Output the (x, y) coordinate of the center of the cell containing the given text.  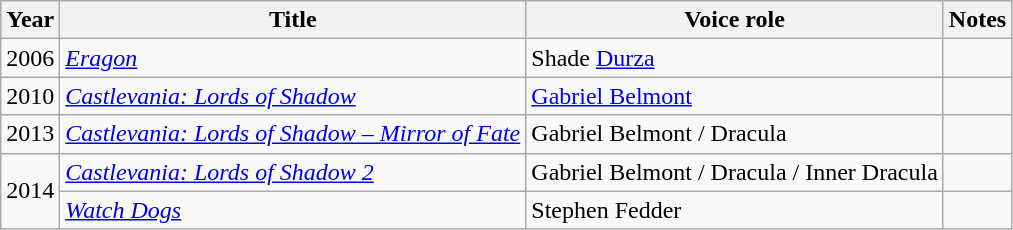
2006 (30, 58)
Castlevania: Lords of Shadow (293, 96)
Year (30, 20)
Gabriel Belmont (735, 96)
2014 (30, 191)
Castlevania: Lords of Shadow 2 (293, 172)
Voice role (735, 20)
Stephen Fedder (735, 210)
Watch Dogs (293, 210)
Gabriel Belmont / Dracula (735, 134)
2013 (30, 134)
Castlevania: Lords of Shadow – Mirror of Fate (293, 134)
Shade Durza (735, 58)
Gabriel Belmont / Dracula / Inner Dracula (735, 172)
Notes (977, 20)
2010 (30, 96)
Title (293, 20)
Eragon (293, 58)
